From the cell containing the given text, extract its center point as [x, y] coordinate. 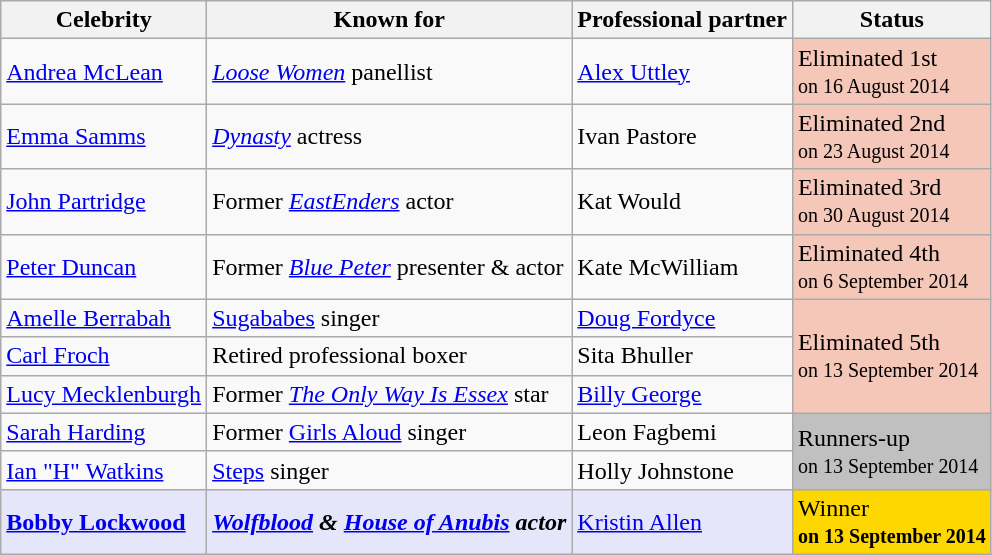
Retired professional boxer [390, 356]
Kat Would [682, 202]
Kate McWilliam [682, 266]
Eliminated 4thon 6 September 2014 [892, 266]
Former Blue Peter presenter & actor [390, 266]
Andrea McLean [104, 72]
Loose Women panellist [390, 72]
Doug Fordyce [682, 318]
Eliminated 1ston 16 August 2014 [892, 72]
Ivan Pastore [682, 136]
Emma Samms [104, 136]
Runners-upon 13 September 2014 [892, 451]
Eliminated 5thon 13 September 2014 [892, 356]
Leon Fagbemi [682, 432]
Professional partner [682, 20]
John Partridge [104, 202]
Status [892, 20]
Celebrity [104, 20]
Former The Only Way Is Essex star [390, 394]
Dynasty actress [390, 136]
Winneron 13 September 2014 [892, 522]
Carl Froch [104, 356]
Bobby Lockwood [104, 522]
Known for [390, 20]
Wolfblood & House of Anubis actor [390, 522]
Eliminated 2ndon 23 August 2014 [892, 136]
Ian "H" Watkins [104, 470]
Sita Bhuller [682, 356]
Steps singer [390, 470]
Alex Uttley [682, 72]
Amelle Berrabah [104, 318]
Former EastEnders actor [390, 202]
Eliminated 3rdon 30 August 2014 [892, 202]
Former Girls Aloud singer [390, 432]
Sugababes singer [390, 318]
Sarah Harding [104, 432]
Holly Johnstone [682, 470]
Kristin Allen [682, 522]
Billy George [682, 394]
Lucy Mecklenburgh [104, 394]
Peter Duncan [104, 266]
